Return (X, Y) of the center of cell containing provided text 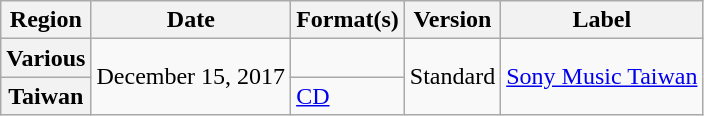
Taiwan (46, 96)
Version (452, 20)
Format(s) (348, 20)
Label (602, 20)
Sony Music Taiwan (602, 77)
Various (46, 58)
December 15, 2017 (191, 77)
Date (191, 20)
Region (46, 20)
CD (348, 96)
Standard (452, 77)
